Provide the (x, y) coordinate of the cell's center where the given text is located.  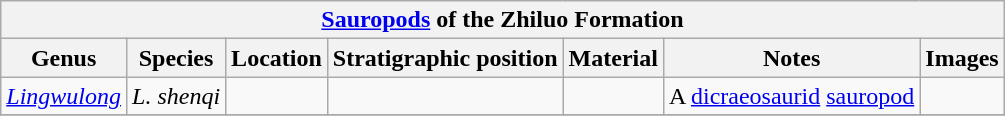
Species (176, 58)
Sauropods of the Zhiluo Formation (502, 20)
Lingwulong (64, 96)
Material (613, 58)
A dicraeosaurid sauropod (791, 96)
Notes (791, 58)
Images (962, 58)
Stratigraphic position (445, 58)
L. shenqi (176, 96)
Location (277, 58)
Genus (64, 58)
